Search for the cell housing the specified text and yield its (X, Y) center coordinate. 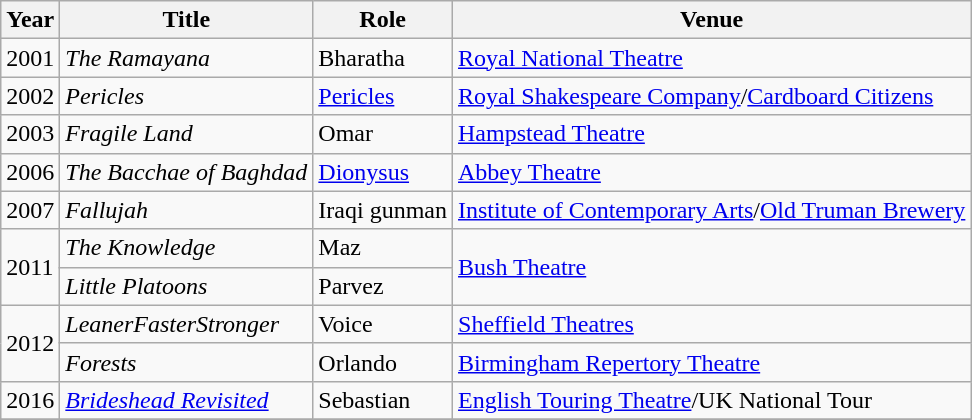
2002 (30, 96)
Bharatha (383, 58)
Sebastian (383, 400)
Orlando (383, 362)
LeanerFasterStronger (186, 324)
Fallujah (186, 210)
Fragile Land (186, 134)
Abbey Theatre (712, 172)
Parvez (383, 286)
Forests (186, 362)
2003 (30, 134)
English Touring Theatre/UK National Tour (712, 400)
2016 (30, 400)
The Bacchae of Baghdad (186, 172)
Sheffield Theatres (712, 324)
2006 (30, 172)
Role (383, 20)
Maz (383, 248)
Institute of Contemporary Arts/Old Truman Brewery (712, 210)
Voice (383, 324)
Iraqi gunman (383, 210)
Bush Theatre (712, 267)
Year (30, 20)
Omar (383, 134)
Dionysus (383, 172)
Royal Shakespeare Company/Cardboard Citizens (712, 96)
Birmingham Repertory Theatre (712, 362)
Venue (712, 20)
2011 (30, 267)
2012 (30, 343)
The Ramayana (186, 58)
Royal National Theatre (712, 58)
2007 (30, 210)
2001 (30, 58)
Hampstead Theatre (712, 134)
Title (186, 20)
Little Platoons (186, 286)
The Knowledge (186, 248)
Brideshead Revisited (186, 400)
